Return the [x, y] coordinate for the center point of the cell that contains the specified text.  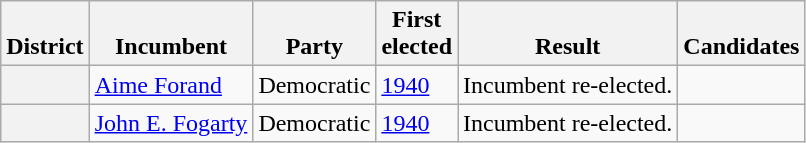
Result [568, 34]
Firstelected [417, 34]
Party [314, 34]
Incumbent [171, 34]
John E. Fogarty [171, 123]
Candidates [742, 34]
District [45, 34]
Aime Forand [171, 85]
